From the cell containing the given text, extract its center point as (x, y) coordinate. 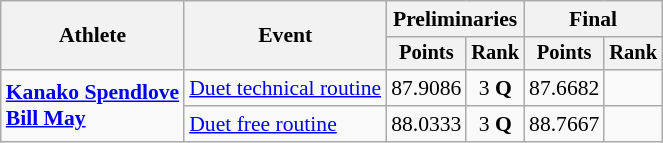
87.9086 (426, 88)
Preliminaries (455, 19)
88.7667 (564, 124)
88.0333 (426, 124)
87.6682 (564, 88)
Kanako SpendloveBill May (92, 106)
Final (593, 19)
Event (285, 36)
Duet free routine (285, 124)
Duet technical routine (285, 88)
Athlete (92, 36)
